Locate the cell with the specified text and output its (X, Y) center coordinate. 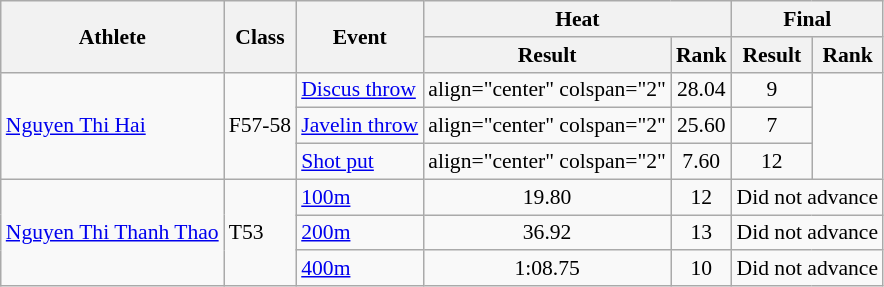
Class (260, 36)
25.60 (702, 126)
Nguyen Thi Hai (112, 126)
Discus throw (360, 90)
100m (360, 197)
Event (360, 36)
7.60 (702, 162)
Nguyen Thi Thanh Thao (112, 232)
7 (772, 126)
Final (808, 19)
Athlete (112, 36)
200m (360, 233)
Heat (577, 19)
400m (360, 269)
1:08.75 (547, 269)
9 (772, 90)
10 (702, 269)
13 (702, 233)
Shot put (360, 162)
19.80 (547, 197)
36.92 (547, 233)
F57-58 (260, 126)
T53 (260, 232)
28.04 (702, 90)
Javelin throw (360, 126)
